Search for the cell housing the specified text and yield its (x, y) center coordinate. 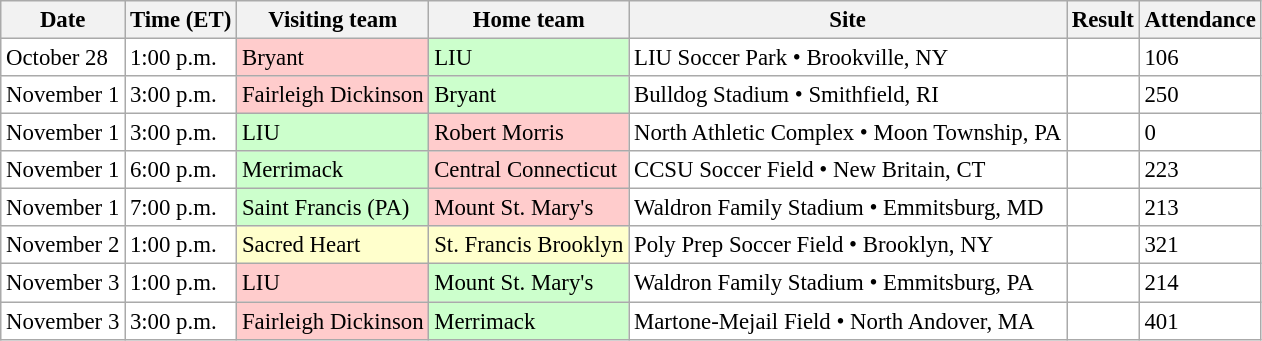
223 (1200, 170)
Result (1102, 20)
250 (1200, 95)
Robert Morris (529, 133)
0 (1200, 133)
October 28 (63, 58)
Date (63, 20)
Central Connecticut (529, 170)
North Athletic Complex • Moon Township, PA (848, 133)
Home team (529, 20)
November 2 (63, 245)
214 (1200, 283)
Visiting team (333, 20)
7:00 p.m. (181, 208)
LIU Soccer Park • Brookville, NY (848, 58)
213 (1200, 208)
Waldron Family Stadium • Emmitsburg, PA (848, 283)
CCSU Soccer Field • New Britain, CT (848, 170)
106 (1200, 58)
Bulldog Stadium • Smithfield, RI (848, 95)
Sacred Heart (333, 245)
Poly Prep Soccer Field • Brooklyn, NY (848, 245)
401 (1200, 321)
Waldron Family Stadium • Emmitsburg, MD (848, 208)
Martone-Mejail Field • North Andover, MA (848, 321)
Attendance (1200, 20)
Time (ET) (181, 20)
6:00 p.m. (181, 170)
St. Francis Brooklyn (529, 245)
321 (1200, 245)
Site (848, 20)
Saint Francis (PA) (333, 208)
